Identify which cell holds the provided text, then report its [X, Y] central coordinate. 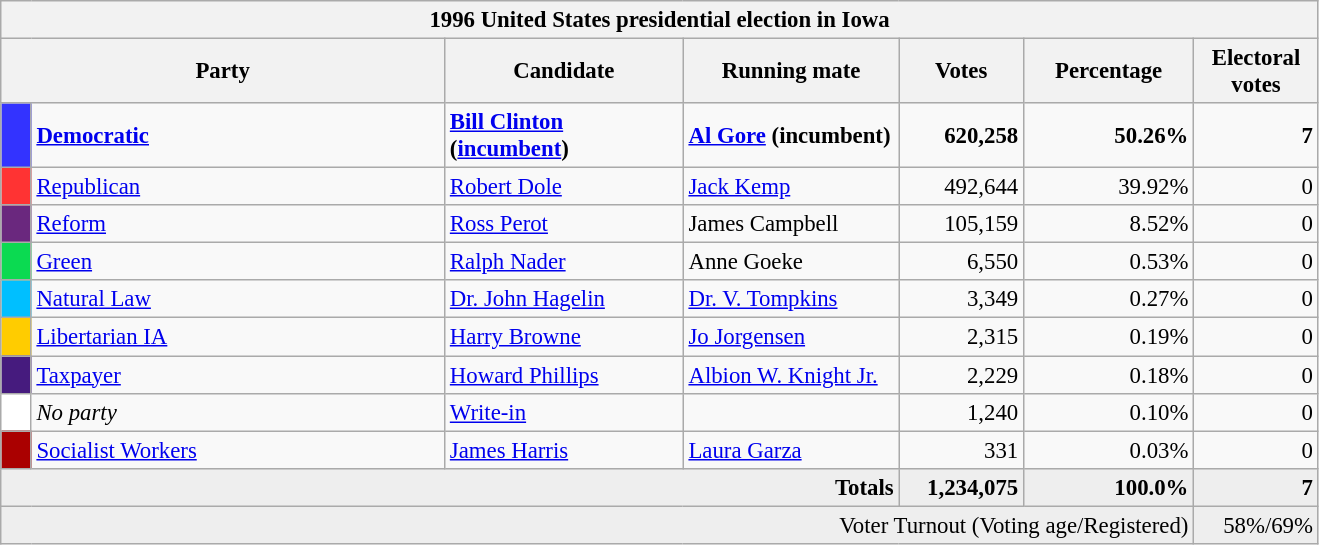
Taxpayer [238, 375]
Totals [450, 487]
Republican [238, 187]
James Campbell [791, 224]
Party [223, 72]
8.52% [1109, 224]
1996 United States presidential election in Iowa [660, 20]
Al Gore (incumbent) [791, 136]
Robert Dole [564, 187]
Candidate [564, 72]
1,234,075 [962, 487]
39.92% [1109, 187]
Anne Goeke [791, 262]
Voter Turnout (Voting age/Registered) [598, 525]
492,644 [962, 187]
100.0% [1109, 487]
Electoral votes [1256, 72]
Democratic [238, 136]
James Harris [564, 450]
Write-in [564, 412]
Jack Kemp [791, 187]
0.18% [1109, 375]
620,258 [962, 136]
2,229 [962, 375]
Natural Law [238, 299]
Libertarian IA [238, 337]
0.19% [1109, 337]
Howard Phillips [564, 375]
Socialist Workers [238, 450]
Albion W. Knight Jr. [791, 375]
105,159 [962, 224]
Ross Perot [564, 224]
2,315 [962, 337]
Laura Garza [791, 450]
Percentage [1109, 72]
58%/69% [1256, 525]
0.53% [1109, 262]
50.26% [1109, 136]
Jo Jorgensen [791, 337]
No party [238, 412]
0.10% [1109, 412]
Dr. John Hagelin [564, 299]
Votes [962, 72]
Bill Clinton (incumbent) [564, 136]
0.03% [1109, 450]
Ralph Nader [564, 262]
Harry Browne [564, 337]
Dr. V. Tompkins [791, 299]
Reform [238, 224]
1,240 [962, 412]
3,349 [962, 299]
Green [238, 262]
331 [962, 450]
0.27% [1109, 299]
6,550 [962, 262]
Running mate [791, 72]
